Output the [x, y] coordinate of the center of the cell containing the given text.  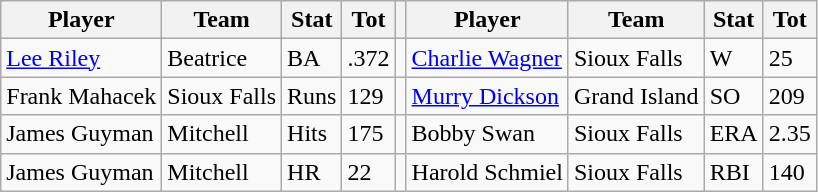
Bobby Swan [487, 134]
HR [312, 172]
140 [790, 172]
.372 [368, 58]
Harold Schmiel [487, 172]
W [734, 58]
Grand Island [636, 96]
25 [790, 58]
2.35 [790, 134]
ERA [734, 134]
Murry Dickson [487, 96]
Lee Riley [82, 58]
22 [368, 172]
SO [734, 96]
BA [312, 58]
Frank Mahacek [82, 96]
Runs [312, 96]
Beatrice [222, 58]
209 [790, 96]
Hits [312, 134]
175 [368, 134]
Charlie Wagner [487, 58]
129 [368, 96]
RBI [734, 172]
